Return (X, Y) of the center of cell containing provided text 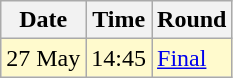
Date (44, 20)
Time (119, 20)
27 May (44, 58)
14:45 (119, 58)
Final (192, 58)
Round (192, 20)
